Provide the [x, y] coordinate of the cell's center where the given text is located.  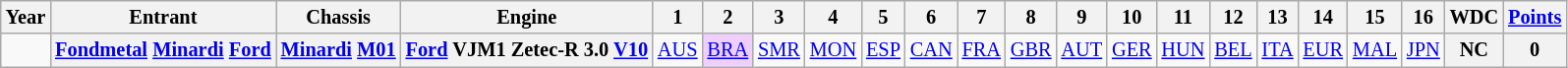
JPN [1423, 50]
AUS [677, 50]
NC [1475, 50]
0 [1535, 50]
GER [1132, 50]
2 [727, 17]
SMR [779, 50]
Ford VJM1 Zetec-R 3.0 V10 [527, 50]
HUN [1184, 50]
BEL [1233, 50]
16 [1423, 17]
FRA [981, 50]
10 [1132, 17]
Year [26, 17]
7 [981, 17]
1 [677, 17]
4 [834, 17]
11 [1184, 17]
WDC [1475, 17]
9 [1081, 17]
AUT [1081, 50]
3 [779, 17]
8 [1031, 17]
Points [1535, 17]
Entrant [163, 17]
EUR [1323, 50]
15 [1374, 17]
ITA [1278, 50]
CAN [932, 50]
MAL [1374, 50]
6 [932, 17]
GBR [1031, 50]
Chassis [338, 17]
BRA [727, 50]
ESP [883, 50]
5 [883, 17]
14 [1323, 17]
Fondmetal Minardi Ford [163, 50]
MON [834, 50]
12 [1233, 17]
Minardi M01 [338, 50]
13 [1278, 17]
Engine [527, 17]
